Find where the given text appears and provide that cell's center as (x, y) coordinate. 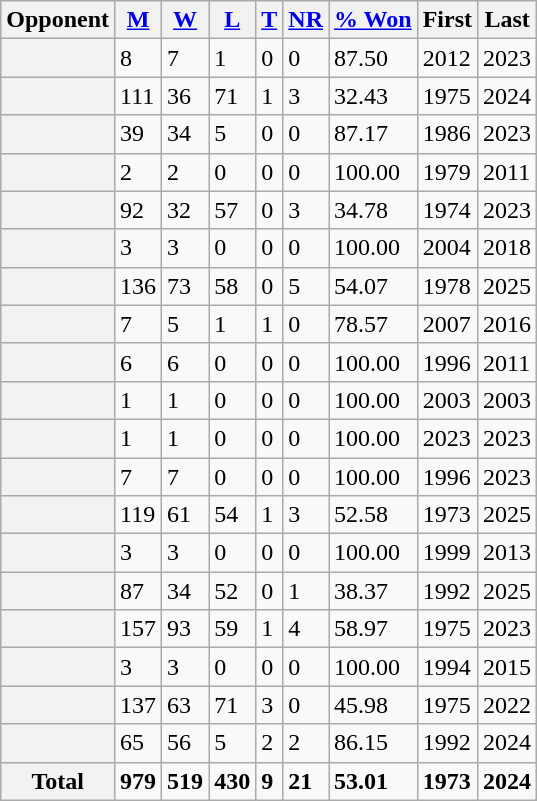
Total (58, 781)
T (270, 20)
58 (232, 286)
86.15 (372, 743)
979 (138, 781)
73 (186, 286)
111 (138, 96)
2013 (508, 553)
54 (232, 515)
87.50 (372, 58)
93 (186, 629)
2018 (508, 248)
1999 (447, 553)
78.57 (372, 324)
2007 (447, 324)
2016 (508, 324)
21 (306, 781)
1974 (447, 210)
61 (186, 515)
2004 (447, 248)
63 (186, 705)
92 (138, 210)
32.43 (372, 96)
% Won (372, 20)
39 (138, 134)
1979 (447, 172)
52 (232, 591)
1986 (447, 134)
36 (186, 96)
First (447, 20)
2015 (508, 667)
157 (138, 629)
56 (186, 743)
45.98 (372, 705)
57 (232, 210)
2022 (508, 705)
54.07 (372, 286)
58.97 (372, 629)
1994 (447, 667)
59 (232, 629)
2012 (447, 58)
136 (138, 286)
1978 (447, 286)
519 (186, 781)
M (138, 20)
38.37 (372, 591)
87.17 (372, 134)
53.01 (372, 781)
52.58 (372, 515)
430 (232, 781)
Last (508, 20)
34.78 (372, 210)
NR (306, 20)
W (186, 20)
8 (138, 58)
65 (138, 743)
137 (138, 705)
Opponent (58, 20)
4 (306, 629)
87 (138, 591)
L (232, 20)
32 (186, 210)
9 (270, 781)
119 (138, 515)
